For the text-containing cell, return its midpoint in (X, Y) coordinate format. 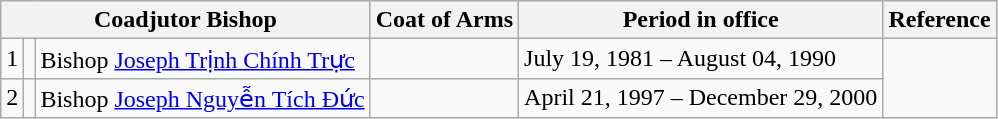
Coat of Arms (444, 20)
April 21, 1997 – December 29, 2000 (701, 98)
Period in office (701, 20)
July 19, 1981 – August 04, 1990 (701, 59)
1 (12, 59)
Bishop Joseph Nguyễn Tích Đức (202, 98)
2 (12, 98)
Bishop Joseph Trịnh Chính Trực (202, 59)
Reference (940, 20)
Coadjutor Bishop (186, 20)
